Find where the given text appears and provide that cell's center as [x, y] coordinate. 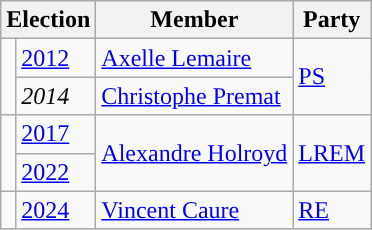
2024 [56, 210]
RE [332, 210]
2014 [56, 96]
Christophe Premat [194, 96]
2017 [56, 134]
Vincent Caure [194, 210]
Alexandre Holroyd [194, 153]
2012 [56, 58]
PS [332, 77]
2022 [56, 172]
Party [332, 20]
Member [194, 20]
LREM [332, 153]
Axelle Lemaire [194, 58]
Election [48, 20]
